Pinpoint the cell where the given text exists, returning its [X, Y] midpoint coordinate. 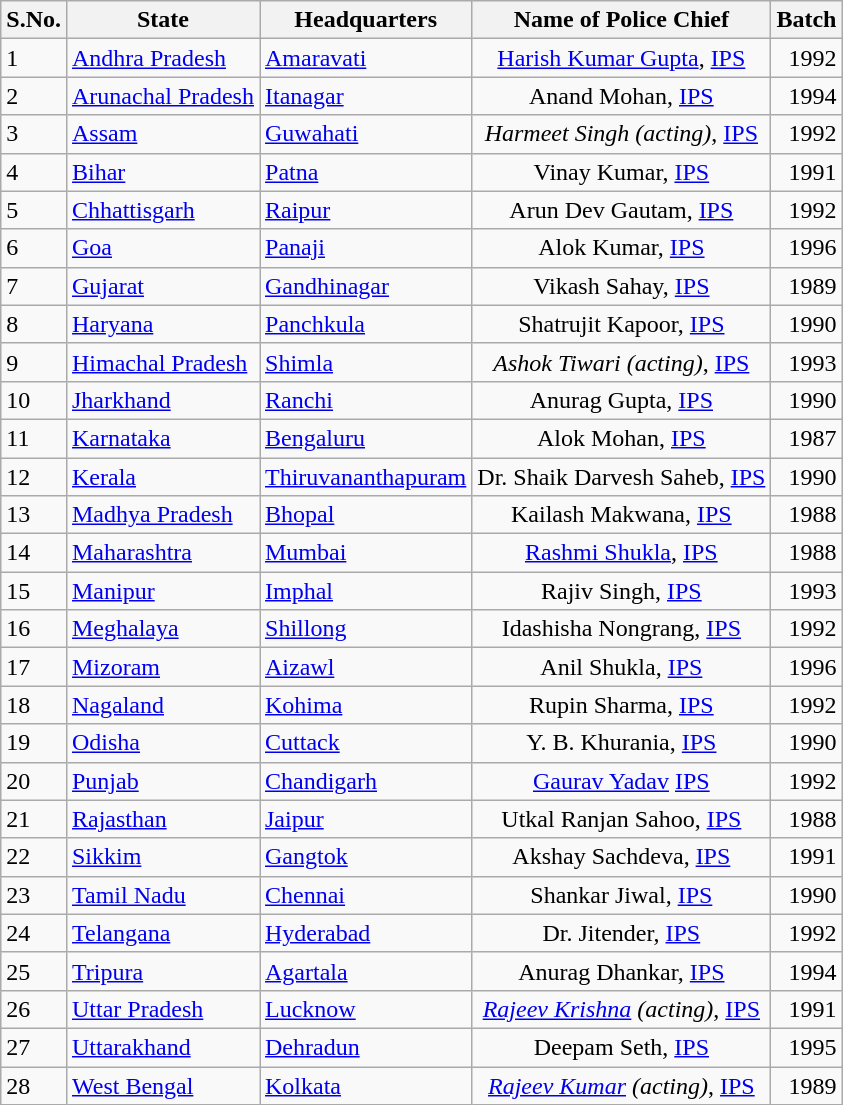
Mumbai [366, 553]
Dehradun [366, 1047]
Assam [162, 134]
10 [34, 400]
Shatrujit Kapoor, IPS [622, 324]
Rajasthan [162, 819]
Madhya Pradesh [162, 515]
Telangana [162, 933]
Anurag Dhankar, IPS [622, 971]
Anurag Gupta, IPS [622, 400]
7 [34, 286]
Goa [162, 248]
Itanagar [366, 96]
Tamil Nadu [162, 895]
West Bengal [162, 1085]
Dr. Shaik Darvesh Saheb, IPS [622, 477]
20 [34, 781]
Karnataka [162, 438]
Gangtok [366, 857]
Panaji [366, 248]
Lucknow [366, 1009]
24 [34, 933]
Arun Dev Gautam, IPS [622, 210]
Shimla [366, 362]
Himachal Pradesh [162, 362]
13 [34, 515]
Akshay Sachdeva, IPS [622, 857]
Headquarters [366, 20]
Bhopal [366, 515]
S.No. [34, 20]
Uttar Pradesh [162, 1009]
12 [34, 477]
28 [34, 1085]
Gaurav Yadav IPS [622, 781]
Chhattisgarh [162, 210]
Rajiv Singh, IPS [622, 591]
Anand Mohan, IPS [622, 96]
5 [34, 210]
Andhra Pradesh [162, 58]
Manipur [162, 591]
Arunachal Pradesh [162, 96]
Shankar Jiwal, IPS [622, 895]
Name of Police Chief [622, 20]
3 [34, 134]
21 [34, 819]
Dr. Jitender, IPS [622, 933]
11 [34, 438]
27 [34, 1047]
Tripura [162, 971]
Imphal [366, 591]
1987 [806, 438]
8 [34, 324]
Idashisha Nongrang, IPS [622, 629]
Meghalaya [162, 629]
Chandigarh [366, 781]
Panchkula [366, 324]
Shillong [366, 629]
Vinay Kumar, IPS [622, 172]
Hyderabad [366, 933]
Chennai [366, 895]
1 [34, 58]
Deepam Seth, IPS [622, 1047]
State [162, 20]
Batch [806, 20]
Jaipur [366, 819]
22 [34, 857]
Nagaland [162, 705]
Odisha [162, 743]
1995 [806, 1047]
Rupin Sharma, IPS [622, 705]
19 [34, 743]
Patna [366, 172]
Punjab [162, 781]
15 [34, 591]
Thiruvananthapuram [366, 477]
17 [34, 667]
14 [34, 553]
9 [34, 362]
Alok Mohan, IPS [622, 438]
Agartala [366, 971]
Aizawl [366, 667]
2 [34, 96]
Kolkata [366, 1085]
Ashok Tiwari (acting), IPS [622, 362]
Alok Kumar, IPS [622, 248]
Vikash Sahay, IPS [622, 286]
Utkal Ranjan Sahoo, IPS [622, 819]
Rajeev Krishna (acting), IPS [622, 1009]
Uttarakhand [162, 1047]
25 [34, 971]
Bengaluru [366, 438]
Haryana [162, 324]
Kerala [162, 477]
23 [34, 895]
Sikkim [162, 857]
Anil Shukla, IPS [622, 667]
18 [34, 705]
Y. B. Khurania, IPS [622, 743]
Kohima [366, 705]
26 [34, 1009]
Raipur [366, 210]
6 [34, 248]
Cuttack [366, 743]
Kailash Makwana, IPS [622, 515]
Amaravati [366, 58]
Rajeev Kumar (acting), IPS [622, 1085]
Gandhinagar [366, 286]
Harish Kumar Gupta, IPS [622, 58]
Jharkhand [162, 400]
Gujarat [162, 286]
Bihar [162, 172]
Ranchi [366, 400]
Rashmi Shukla, IPS [622, 553]
Harmeet Singh (acting), IPS [622, 134]
Guwahati [366, 134]
Mizoram [162, 667]
4 [34, 172]
16 [34, 629]
Maharashtra [162, 553]
